Locate the cell with the specified text and output its [X, Y] center coordinate. 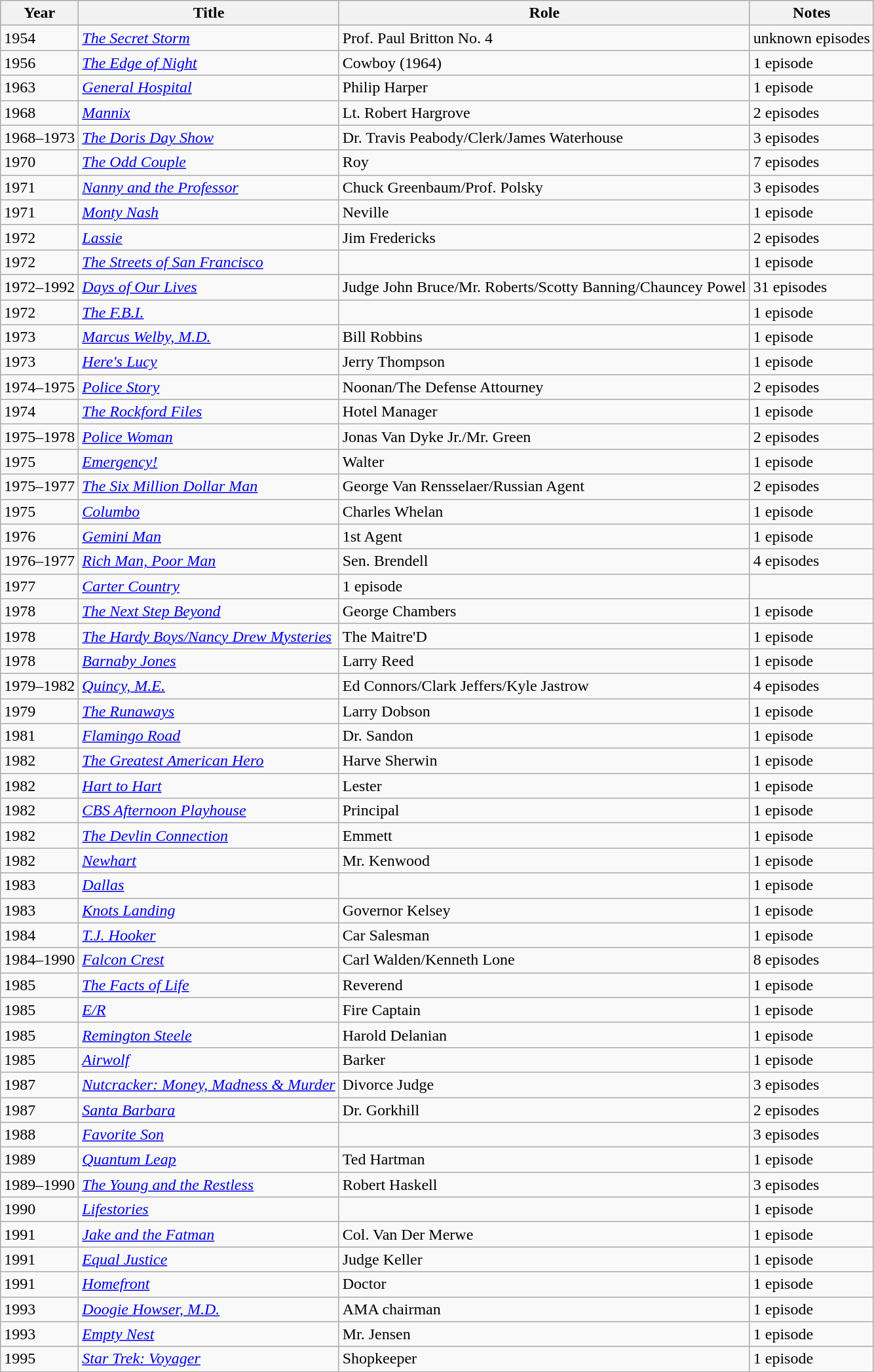
Mr. Kenwood [544, 861]
Emmett [544, 836]
Flamingo Road [208, 736]
CBS Afternoon Playhouse [208, 811]
The Facts of Life [208, 985]
Equal Justice [208, 1259]
Mr. Jensen [544, 1334]
1984 [39, 935]
Jonas Van Dyke Jr./Mr. Green [544, 437]
Jerry Thompson [544, 362]
unknown episodes [811, 38]
1976–1977 [39, 561]
Dr. Sandon [544, 736]
Doogie Howser, M.D. [208, 1309]
Judge Keller [544, 1259]
1989 [39, 1160]
1975–1978 [39, 437]
The Secret Storm [208, 38]
Nutcracker: Money, Madness & Murder [208, 1085]
Ted Hartman [544, 1160]
Barnaby Jones [208, 661]
George Van Rensselaer/Russian Agent [544, 487]
T.J. Hooker [208, 935]
Divorce Judge [544, 1085]
The Runaways [208, 711]
Charles Whelan [544, 511]
Title [208, 13]
1956 [39, 63]
Lester [544, 786]
1977 [39, 586]
Car Salesman [544, 935]
Fire Captain [544, 1010]
Remington Steele [208, 1035]
1976 [39, 536]
1954 [39, 38]
Emergency! [208, 462]
Role [544, 13]
Dr. Travis Peabody/Clerk/James Waterhouse [544, 138]
Nanny and the Professor [208, 187]
1968–1973 [39, 138]
The Edge of Night [208, 63]
Police Woman [208, 437]
Judge John Bruce/Mr. Roberts/Scotty Banning/Chauncey Powel [544, 287]
Knots Landing [208, 910]
Chuck Greenbaum/Prof. Polsky [544, 187]
The Streets of San Francisco [208, 262]
The Rockford Files [208, 412]
7 episodes [811, 162]
Col. Van Der Merwe [544, 1234]
1974 [39, 412]
The Doris Day Show [208, 138]
Marcus Welby, M.D. [208, 337]
Star Trek: Voyager [208, 1359]
Shopkeeper [544, 1359]
Days of Our Lives [208, 287]
The Next Step Beyond [208, 611]
Philip Harper [544, 88]
Newhart [208, 861]
Lt. Robert Hargrove [544, 113]
Larry Reed [544, 661]
Hart to Hart [208, 786]
1979 [39, 711]
1990 [39, 1210]
Prof. Paul Britton No. 4 [544, 38]
Notes [811, 13]
Falcon Crest [208, 960]
The Devlin Connection [208, 836]
Mannix [208, 113]
1995 [39, 1359]
The Six Million Dollar Man [208, 487]
Principal [544, 811]
Empty Nest [208, 1334]
Rich Man, Poor Man [208, 561]
1975–1977 [39, 487]
Gemini Man [208, 536]
Walter [544, 462]
Lifestories [208, 1210]
Columbo [208, 511]
Jim Fredericks [544, 237]
Neville [544, 212]
1988 [39, 1135]
1989–1990 [39, 1185]
The Young and the Restless [208, 1185]
Harold Delanian [544, 1035]
Jake and the Fatman [208, 1234]
Lassie [208, 237]
Monty Nash [208, 212]
Homefront [208, 1284]
8 episodes [811, 960]
The Odd Couple [208, 162]
Cowboy (1964) [544, 63]
Roy [544, 162]
Governor Kelsey [544, 910]
Barker [544, 1060]
George Chambers [544, 611]
AMA chairman [544, 1309]
Ed Connors/Clark Jeffers/Kyle Jastrow [544, 686]
Noonan/The Defense Attourney [544, 387]
Favorite Son [208, 1135]
Hotel Manager [544, 412]
Dr. Gorkhill [544, 1110]
Quantum Leap [208, 1160]
Year [39, 13]
Doctor [544, 1284]
Robert Haskell [544, 1185]
The Greatest American Hero [208, 761]
The Hardy Boys/Nancy Drew Mysteries [208, 636]
Sen. Brendell [544, 561]
1984–1990 [39, 960]
Police Story [208, 387]
1st Agent [544, 536]
Dallas [208, 885]
General Hospital [208, 88]
1981 [39, 736]
1974–1975 [39, 387]
Bill Robbins [544, 337]
Carl Walden/Kenneth Lone [544, 960]
Here's Lucy [208, 362]
Carter Country [208, 586]
The F.B.I. [208, 312]
Harve Sherwin [544, 761]
1963 [39, 88]
Larry Dobson [544, 711]
Reverend [544, 985]
1979–1982 [39, 686]
The Maitre'D [544, 636]
31 episodes [811, 287]
Santa Barbara [208, 1110]
1970 [39, 162]
Quincy, M.E. [208, 686]
E/R [208, 1010]
Airwolf [208, 1060]
1972–1992 [39, 287]
1968 [39, 113]
